Find where the given text appears and provide that cell's center as [X, Y] coordinate. 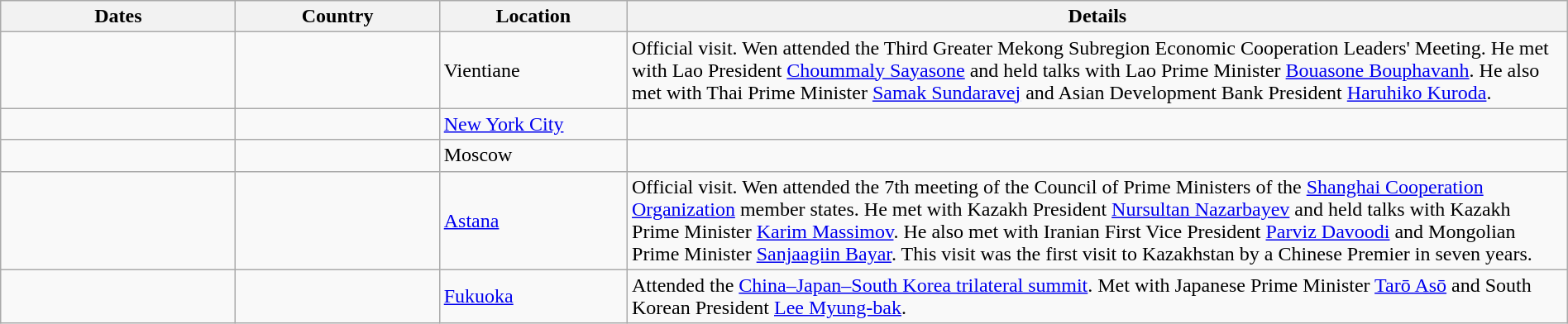
Country [337, 17]
Moscow [533, 155]
Details [1098, 17]
Astana [533, 220]
Fukuoka [533, 296]
Attended the China–Japan–South Korea trilateral summit. Met with Japanese Prime Minister Tarō Asō and South Korean President Lee Myung-bak. [1098, 296]
Vientiane [533, 70]
Location [533, 17]
New York City [533, 124]
Dates [118, 17]
